Extract the [x, y] coordinate from the center of the cell holding the provided text.  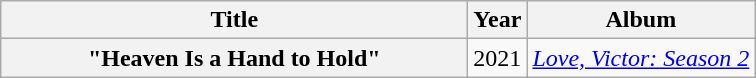
Love, Victor: Season 2 [641, 58]
Year [498, 20]
Album [641, 20]
Title [234, 20]
"Heaven Is a Hand to Hold" [234, 58]
2021 [498, 58]
